Extract the (X, Y) coordinate from the center of the cell holding the provided text.  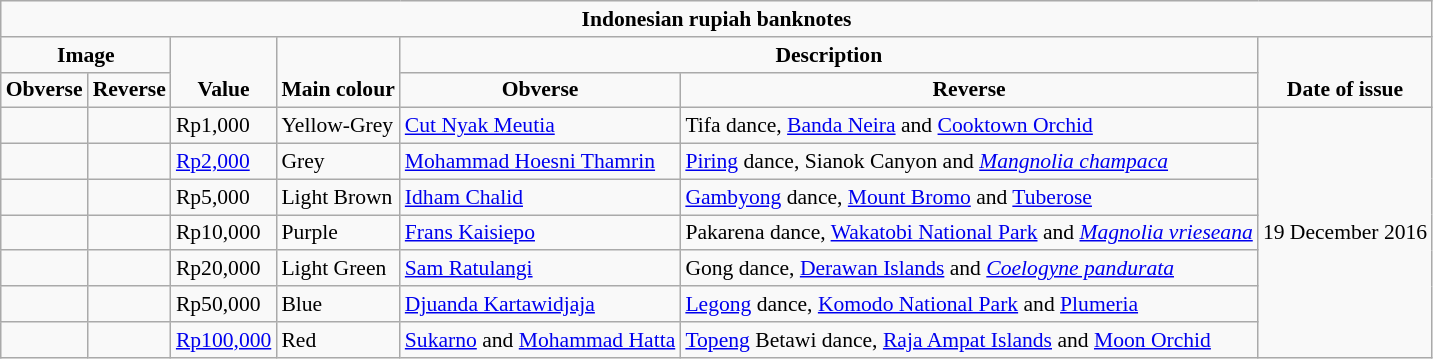
Piring dance, Sianok Canyon and Mangnolia champaca (969, 162)
Gong dance, Derawan Islands and Coelogyne pandurata (969, 269)
Djuanda Kartawidjaja (540, 304)
Sukarno and Mohammad Hatta (540, 340)
Grey (338, 162)
Main colour (338, 72)
Topeng Betawi dance, Raja Ampat Islands and Moon Orchid (969, 340)
Legong dance, Komodo National Park and Plumeria (969, 304)
Rp5,000 (224, 197)
Image (86, 55)
Rp50,000 (224, 304)
Indonesian rupiah banknotes (716, 19)
Pakarena dance, Wakatobi National Park and Magnolia vrieseana (969, 233)
Yellow-Grey (338, 126)
Gambyong dance, Mount Bromo and Tuberose (969, 197)
Description (829, 55)
Value (224, 72)
Sam Ratulangi (540, 269)
Rp20,000 (224, 269)
Mohammad Hoesni Thamrin (540, 162)
Idham Chalid (540, 197)
Tifa dance, Banda Neira and Cooktown Orchid (969, 126)
Light Brown (338, 197)
Rp10,000 (224, 233)
Purple (338, 233)
Frans Kaisiepo (540, 233)
Cut Nyak Meutia (540, 126)
Rp100,000 (224, 340)
Red (338, 340)
Rp2,000 (224, 162)
Date of issue (1345, 72)
19 December 2016 (1345, 232)
Rp1,000 (224, 126)
Blue (338, 304)
Light Green (338, 269)
